Find where the given text appears and provide that cell's center as (X, Y) coordinate. 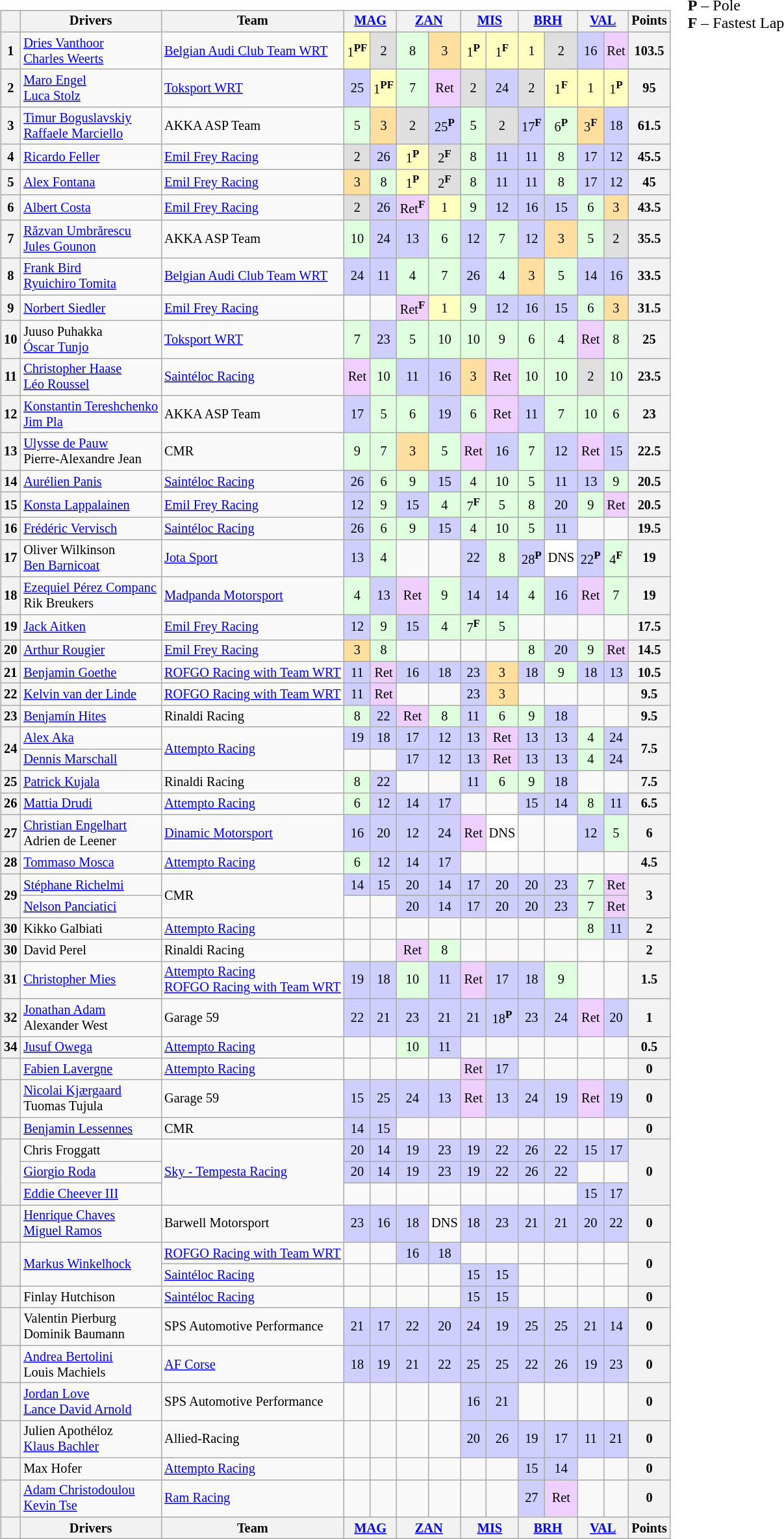
Dries Vanthoor Charles Weerts (91, 51)
Tommaso Mosca (91, 863)
Christian Engelhart Adrien de Leener (91, 833)
Juuso Puhakka Óscar Tunjo (91, 339)
23.5 (649, 377)
Jota Sport (253, 558)
18P (502, 1017)
Alex Aka (91, 738)
3F (590, 126)
Ram Racing (253, 1499)
Frédéric Vervisch (91, 529)
Valentin Pierburg Dominik Baumann (91, 1327)
1.5 (649, 980)
Patrick Kujala (91, 782)
Max Hofer (91, 1469)
Oliver Wilkinson Ben Barnicoat (91, 558)
4F (616, 558)
17F (531, 126)
31 (10, 980)
Chris Froggatt (91, 1151)
31.5 (649, 308)
Nicolai Kjærgaard Tuomas Tujula (91, 1099)
25P (444, 126)
Fabien Lavergne (91, 1069)
45 (649, 182)
28P (531, 558)
103.5 (649, 51)
AF Corse (253, 1364)
Benjamin Goethe (91, 672)
Ulysse de Pauw Pierre-Alexandre Jean (91, 452)
34 (10, 1047)
19.5 (649, 529)
Jusuf Owega (91, 1047)
Markus Winkelhock (91, 1264)
Julien Apothéloz Klaus Bachler (91, 1439)
Jordan Love Lance David Arnold (91, 1402)
Benjamin Lessennes (91, 1128)
Kikko Galbiati (91, 928)
Ezequiel Pérez Companc Rik Breukers (91, 596)
10.5 (649, 672)
Jonathan Adam Alexander West (91, 1017)
Allied-Racing (253, 1439)
Jack Aitken (91, 628)
Attempto Racing ROFGO Racing with Team WRT (253, 980)
0.5 (649, 1047)
95 (649, 88)
Giorgio Roda (91, 1172)
Barwell Motorsport (253, 1224)
Christopher Mies (91, 980)
Maro Engel Luca Stolz (91, 88)
33.5 (649, 277)
4.5 (649, 863)
Răzvan Umbrărescu Jules Gounon (91, 239)
29 (10, 895)
Alex Fontana (91, 182)
Kelvin van der Linde (91, 694)
Albert Costa (91, 208)
Dinamic Motorsport (253, 833)
Sky - Tempesta Racing (253, 1172)
Madpanda Motorsport (253, 596)
32 (10, 1017)
22.5 (649, 452)
Frank Bird Ryuichiro Tomita (91, 277)
14.5 (649, 651)
28 (10, 863)
Mattia Drudi (91, 804)
Konstantin Tereshchenko Jim Pla (91, 414)
17.5 (649, 628)
Nelson Panciatici (91, 907)
David Perel (91, 950)
61.5 (649, 126)
Henrique Chaves Miguel Ramos (91, 1224)
Adam Christodoulou Kevin Tse (91, 1499)
Christopher Haase Léo Roussel (91, 377)
Dennis Marschall (91, 760)
Aurélien Panis (91, 481)
Andrea Bertolini Louis Machiels (91, 1364)
Finlay Hutchison (91, 1297)
Ricardo Feller (91, 157)
Benjamín Hites (91, 717)
Eddie Cheever III (91, 1194)
43.5 (649, 208)
Timur Boguslavskiy Raffaele Marciello (91, 126)
6P (561, 126)
Norbert Siedler (91, 308)
35.5 (649, 239)
Stéphane Richelmi (91, 885)
22P (590, 558)
Konsta Lappalainen (91, 505)
6.5 (649, 804)
Arthur Rougier (91, 651)
45.5 (649, 157)
